Output the [X, Y] coordinate of the center of the cell containing the given text.  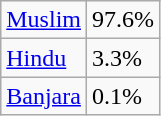
0.1% [124, 96]
Muslim [44, 20]
3.3% [124, 58]
97.6% [124, 20]
Hindu [44, 58]
Banjara [44, 96]
